Detect which cell encompasses the target text, then output its (x, y) center coordinate. 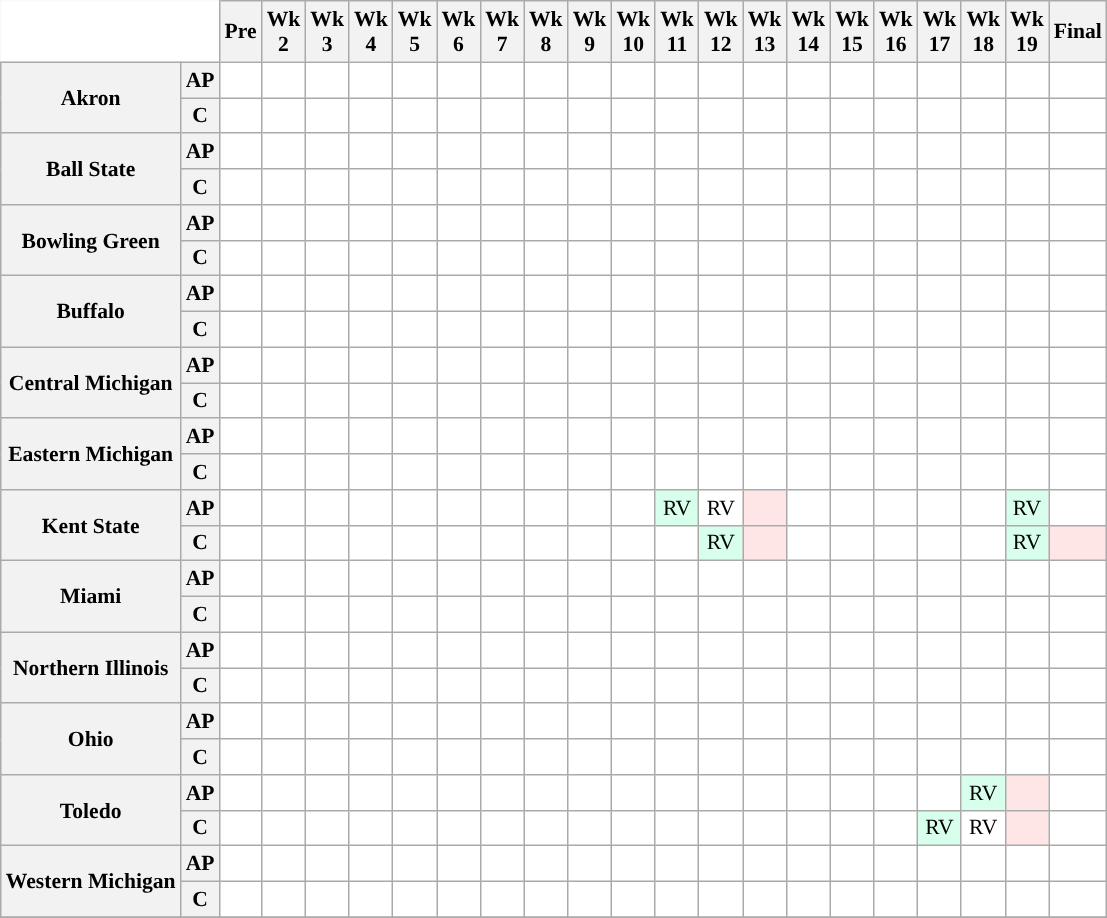
Eastern Michigan (91, 454)
Kent State (91, 526)
Northern Illinois (91, 668)
Toledo (91, 810)
Wk8 (546, 32)
Wk17 (940, 32)
Wk3 (327, 32)
Wk9 (590, 32)
Wk18 (983, 32)
Wk10 (633, 32)
Wk6 (458, 32)
Central Michigan (91, 382)
Wk15 (852, 32)
Buffalo (91, 312)
Akron (91, 98)
Wk13 (765, 32)
Wk16 (896, 32)
Wk11 (677, 32)
Western Michigan (91, 882)
Miami (91, 596)
Pre (240, 32)
Wk5 (415, 32)
Ohio (91, 740)
Wk19 (1027, 32)
Wk12 (721, 32)
Wk14 (808, 32)
Ball State (91, 170)
Final (1078, 32)
Bowling Green (91, 240)
Wk7 (502, 32)
Wk2 (284, 32)
Wk4 (371, 32)
